Detect which cell encompasses the target text, then output its [x, y] center coordinate. 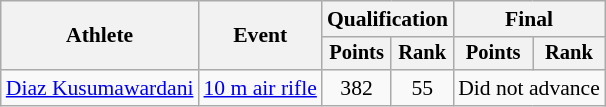
Final [529, 19]
382 [356, 88]
55 [422, 88]
Event [260, 36]
Athlete [100, 36]
Qualification [388, 19]
10 m air rifle [260, 88]
Did not advance [529, 88]
Diaz Kusumawardani [100, 88]
